Capture the cell that displays the provided text and extract its (x, y) central coordinate. 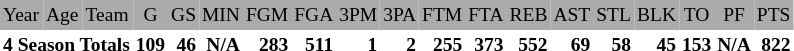
STL (614, 15)
GS (184, 15)
PF (734, 15)
AST (572, 15)
G (150, 15)
FGM (267, 15)
PTS (774, 15)
3PA (400, 15)
Age (62, 15)
REB (528, 15)
MIN (221, 15)
TO (696, 15)
Team (108, 15)
BLK (656, 15)
FGA (314, 15)
FTA (486, 15)
Year (22, 15)
3PM (358, 15)
FTM (442, 15)
